For the text-containing cell, return its midpoint in (X, Y) coordinate format. 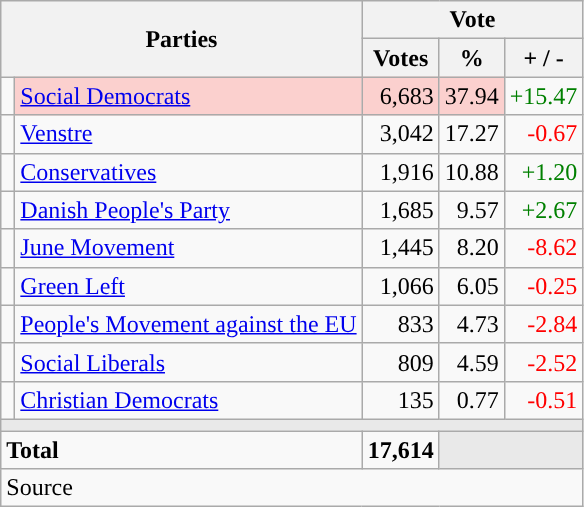
10.88 (472, 172)
1,066 (400, 286)
+ / - (544, 58)
Green Left (188, 286)
4.59 (472, 362)
Votes (400, 58)
17,614 (400, 449)
8.20 (472, 248)
37.94 (472, 96)
+2.67 (544, 210)
Total (182, 449)
Danish People's Party (188, 210)
Social Democrats (188, 96)
4.73 (472, 324)
Vote (472, 20)
9.57 (472, 210)
Christian Democrats (188, 400)
1,916 (400, 172)
Conservatives (188, 172)
0.77 (472, 400)
3,042 (400, 134)
-0.25 (544, 286)
17.27 (472, 134)
6,683 (400, 96)
809 (400, 362)
-0.67 (544, 134)
6.05 (472, 286)
% (472, 58)
-2.84 (544, 324)
Social Liberals (188, 362)
Source (292, 488)
-2.52 (544, 362)
Venstre (188, 134)
+15.47 (544, 96)
1,445 (400, 248)
135 (400, 400)
-8.62 (544, 248)
-0.51 (544, 400)
Parties (182, 39)
June Movement (188, 248)
1,685 (400, 210)
People's Movement against the EU (188, 324)
+1.20 (544, 172)
833 (400, 324)
